For the text-containing cell, return its midpoint in (x, y) coordinate format. 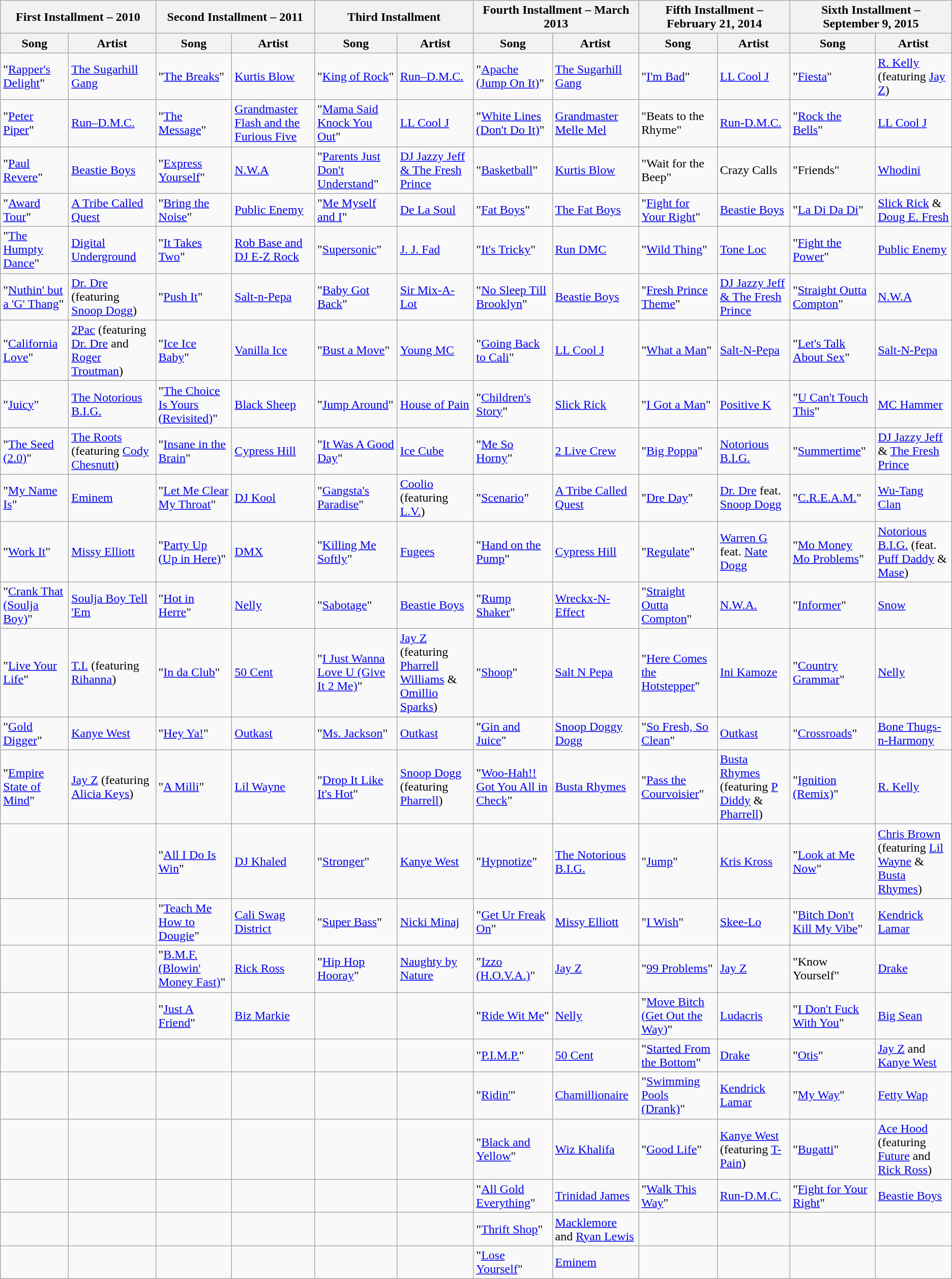
"Going Back to Cali" (513, 350)
"It Was A Good Day" (356, 451)
"Hypnotize" (513, 861)
"Otis" (832, 1055)
Vanilla Ice (274, 350)
Salt N Pepa (596, 673)
"All Gold Everything" (513, 1196)
"Drop It Like It's Hot" (356, 787)
"Sabotage" (356, 605)
"The Seed (2.0)" (35, 451)
"Bust a Move" (356, 350)
Ace Hood (featuring Future and Rick Ross) (913, 1149)
"Lose Yourself" (513, 1262)
Slick Rick (596, 404)
Run DMC (596, 250)
Kris Kross (754, 861)
Wiz Khalifa (596, 1149)
House of Pain (435, 404)
"So Fresh, So Clean" (678, 734)
"Insane in the Brain" (194, 451)
Lil Wayne (274, 787)
"A Milli" (194, 787)
"The Choice Is Yours (Revisited)" (194, 404)
"Fight the Power" (832, 250)
"All I Do Is Win" (194, 861)
R. Kelly (featuring Jay Z) (913, 76)
Big Sean (913, 1015)
Rick Ross (274, 969)
Snoop Dogg (featuring Pharrell) (435, 787)
"Scenario" (513, 498)
"I Just Wanna Love U (Give It 2 Me)" (356, 673)
Grandmaster Flash and the Furious Five (274, 123)
Digital Underground (112, 250)
Snow (913, 605)
2Pac (featuring Dr. Dre and Roger Troutman) (112, 350)
"Fat Boys" (513, 210)
Dr. Dre (featuring Snoop Dogg) (112, 297)
"P.I.M.P." (513, 1055)
Trinidad James (596, 1196)
"B.M.F. (Blowin' Money Fast)" (194, 969)
"Jump" (678, 861)
"Hip Hop Hooray" (356, 969)
Whodini (913, 170)
Sir Mix-A-Lot (435, 297)
"King of Rock" (356, 76)
"Me Myself and I" (356, 210)
"Fresh Prince Theme" (678, 297)
Ini Kamoze (754, 673)
Salt-n-Pepa (274, 297)
Bone Thugs-n-Harmony (913, 734)
DJ Khaled (274, 861)
"Big Poppa" (678, 451)
Fifth Installment – February 21, 2014 (715, 17)
"Know Yourself" (832, 969)
Macklemore and Ryan Lewis (596, 1229)
"The Humpty Dance" (35, 250)
"Walk This Way" (678, 1196)
De La Soul (435, 210)
Nicki Minaj (435, 922)
"I Wish" (678, 922)
"It's Tricky" (513, 250)
J. J. Fad (435, 250)
"Paul Revere" (35, 170)
"I Got a Man" (678, 404)
"Juicy" (35, 404)
"Apache (Jump On It)" (513, 76)
"Baby Got Back" (356, 297)
The Fat Boys (596, 210)
"Rapper's Delight" (35, 76)
"Parents Just Don't Understand" (356, 170)
Fugees (435, 551)
"Black and Yellow" (513, 1149)
"Gold Digger" (35, 734)
"Ice Ice Baby" (194, 350)
"Country Grammar" (832, 673)
First Installment – 2010 (78, 17)
"No Sleep Till Brooklyn" (513, 297)
Busta Rhymes (featuring P Diddy & Pharrell) (754, 787)
"Bugatti" (832, 1149)
"Children's Story" (513, 404)
"Look at Me Now" (832, 861)
Chris Brown (featuring Lil Wayne & Busta Rhymes) (913, 861)
"Started From the Bottom" (678, 1055)
"The Message" (194, 123)
Skee-Lo (754, 922)
Fourth Installment – March 2013 (556, 17)
"Mo Money Mo Problems" (832, 551)
Young MC (435, 350)
"Supersonic" (356, 250)
Jay Z and Kanye West (913, 1055)
"Woo-Hah!! Got You All in Check" (513, 787)
"Pass the Courvoisier" (678, 787)
Cali Swag District (274, 922)
"Party Up (Up in Here)" (194, 551)
"Peter Piper" (35, 123)
"C.R.E.A.M." (832, 498)
Notorious B.I.G. (754, 451)
Jay Z (featuring Alicia Keys) (112, 787)
Biz Markie (274, 1015)
"Gin and Juice" (513, 734)
Positive K (754, 404)
"I'm Bad" (678, 76)
"Let's Talk About Sex" (832, 350)
"Work It" (35, 551)
"Beats to the Rhyme" (678, 123)
"Informer" (832, 605)
"Teach Me How to Dougie" (194, 922)
Second Installment – 2011 (235, 17)
Snoop Doggy Dogg (596, 734)
"Hot in Herre" (194, 605)
Soulja Boy Tell 'Em (112, 605)
"Wild Thing" (678, 250)
Third Installment (394, 17)
"It Takes Two" (194, 250)
Tone Loc (754, 250)
"Ridin'" (513, 1095)
Fetty Wap (913, 1095)
"Izzo (H.O.V.A.)" (513, 969)
"Rump Shaker" (513, 605)
"Ride Wit Me" (513, 1015)
"Regulate" (678, 551)
"Ms. Jackson" (356, 734)
"Summertime" (832, 451)
Wu-Tang Clan (913, 498)
"California Love" (35, 350)
Warren G feat. Nate Dogg (754, 551)
"Just A Friend" (194, 1015)
R. Kelly (913, 787)
"Super Bass" (356, 922)
"99 Problems" (678, 969)
"Ignition (Remix)" (832, 787)
"I Don't Fuck With You" (832, 1015)
Ludacris (754, 1015)
"Nuthin' but a 'G' Thang" (35, 297)
"Let Me Clear My Throat" (194, 498)
"Swimming Pools (Drank)" (678, 1095)
Naughty by Nature (435, 969)
DJ Kool (274, 498)
"Thrift Shop" (513, 1229)
"Shoop" (513, 673)
Busta Rhymes (596, 787)
The Roots (featuring Cody Chesnutt) (112, 451)
"Crossroads" (832, 734)
Rob Base and DJ E-Z Rock (274, 250)
Black Sheep (274, 404)
Notorious B.I.G. (feat. Puff Daddy & Mase) (913, 551)
DMX (274, 551)
"Empire State of Mind" (35, 787)
Coolio (featuring L.V.) (435, 498)
Chamillionaire (596, 1095)
"Hand on the Pump" (513, 551)
"Express Yourself" (194, 170)
"My Name Is" (35, 498)
"Move Bitch (Get Out the Way)" (678, 1015)
"White Lines (Don't Do It)" (513, 123)
"U Can't Touch This" (832, 404)
"Get Ur Freak On" (513, 922)
"Gangsta's Paradise" (356, 498)
"What a Man" (678, 350)
"Live Your Life" (35, 673)
"Me So Horny" (513, 451)
"Stronger" (356, 861)
Slick Rick & Doug E. Fresh (913, 210)
"The Breaks" (194, 76)
Grandmaster Melle Mel (596, 123)
"Dre Day" (678, 498)
"Friends" (832, 170)
"Wait for the Beep" (678, 170)
"Fiesta" (832, 76)
N.W.A. (754, 605)
Wreckx-N-Effect (596, 605)
"Killing Me Softly" (356, 551)
"Bitch Don't Kill My Vibe" (832, 922)
Dr. Dre feat. Snoop Dogg (754, 498)
"Hey Ya!" (194, 734)
Crazy Calls (754, 170)
"Here Comes the Hotstepper" (678, 673)
"La Di Da Di" (832, 210)
"Bring the Noise" (194, 210)
"Award Tour" (35, 210)
"Crank That (Soulja Boy)" (35, 605)
"Mama Said Knock You Out" (356, 123)
"Rock the Bells" (832, 123)
T.I. (featuring Rihanna) (112, 673)
Ice Cube (435, 451)
"Jump Around" (356, 404)
"In da Club" (194, 673)
Jay Z (featuring Pharrell Williams & Omillio Sparks) (435, 673)
"Push It" (194, 297)
Kanye West (featuring T-Pain) (754, 1149)
"Basketball" (513, 170)
"Good Life" (678, 1149)
Sixth Installment – September 9, 2015 (871, 17)
MC Hammer (913, 404)
"My Way" (832, 1095)
2 Live Crew (596, 451)
